Capture the cell that displays the provided text and extract its [x, y] central coordinate. 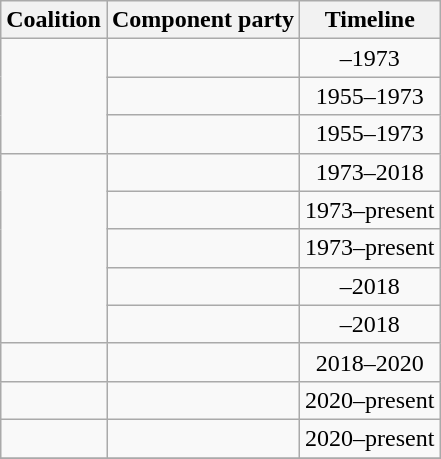
1973–2018 [370, 172]
2018–2020 [370, 362]
Component party [202, 20]
Timeline [370, 20]
–1973 [370, 58]
Coalition [54, 20]
